Locate the cell with the specified text and output its [x, y] center coordinate. 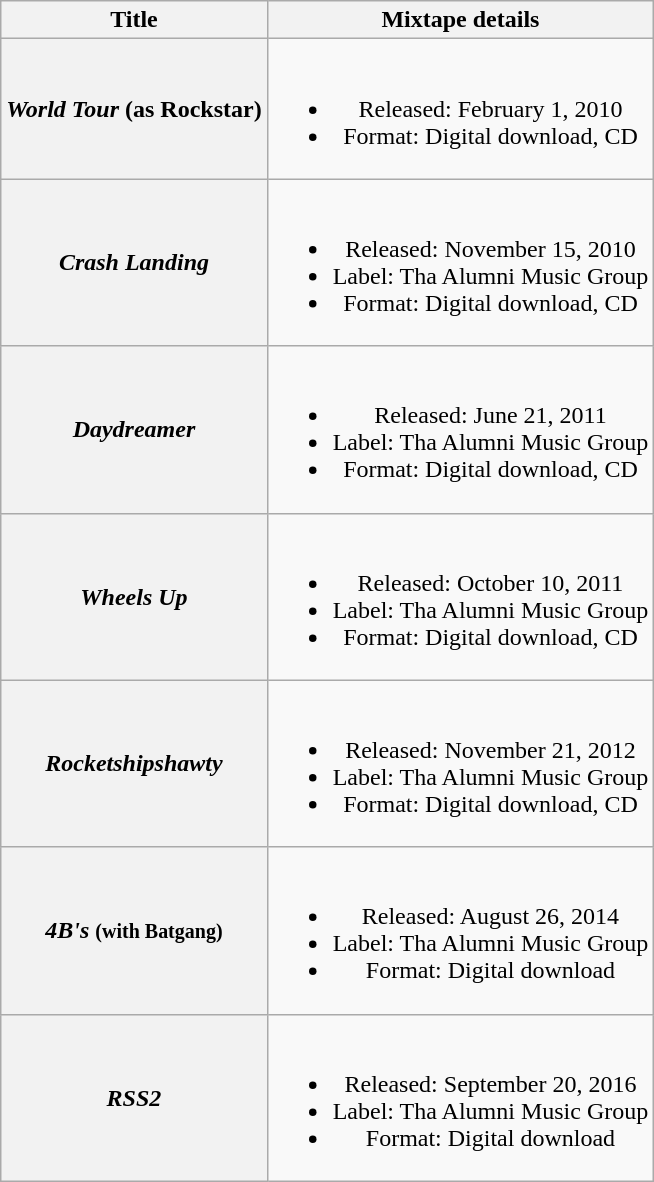
Released: October 10, 2011Label: Tha Alumni Music GroupFormat: Digital download, CD [460, 596]
World Tour (as Rockstar) [134, 109]
Released: February 1, 2010Format: Digital download, CD [460, 109]
Daydreamer [134, 430]
Released: June 21, 2011Label: Tha Alumni Music GroupFormat: Digital download, CD [460, 430]
Released: November 15, 2010Label: Tha Alumni Music GroupFormat: Digital download, CD [460, 262]
Mixtape details [460, 20]
Title [134, 20]
4B's (with Batgang) [134, 930]
Released: November 21, 2012Label: Tha Alumni Music GroupFormat: Digital download, CD [460, 764]
Wheels Up [134, 596]
RSS2 [134, 1098]
Crash Landing [134, 262]
Released: September 20, 2016Label: Tha Alumni Music GroupFormat: Digital download [460, 1098]
Released: August 26, 2014Label: Tha Alumni Music GroupFormat: Digital download [460, 930]
Rocketshipshawty [134, 764]
